Scan for the cell matching the given text and deliver its [X, Y] coordinate at center. 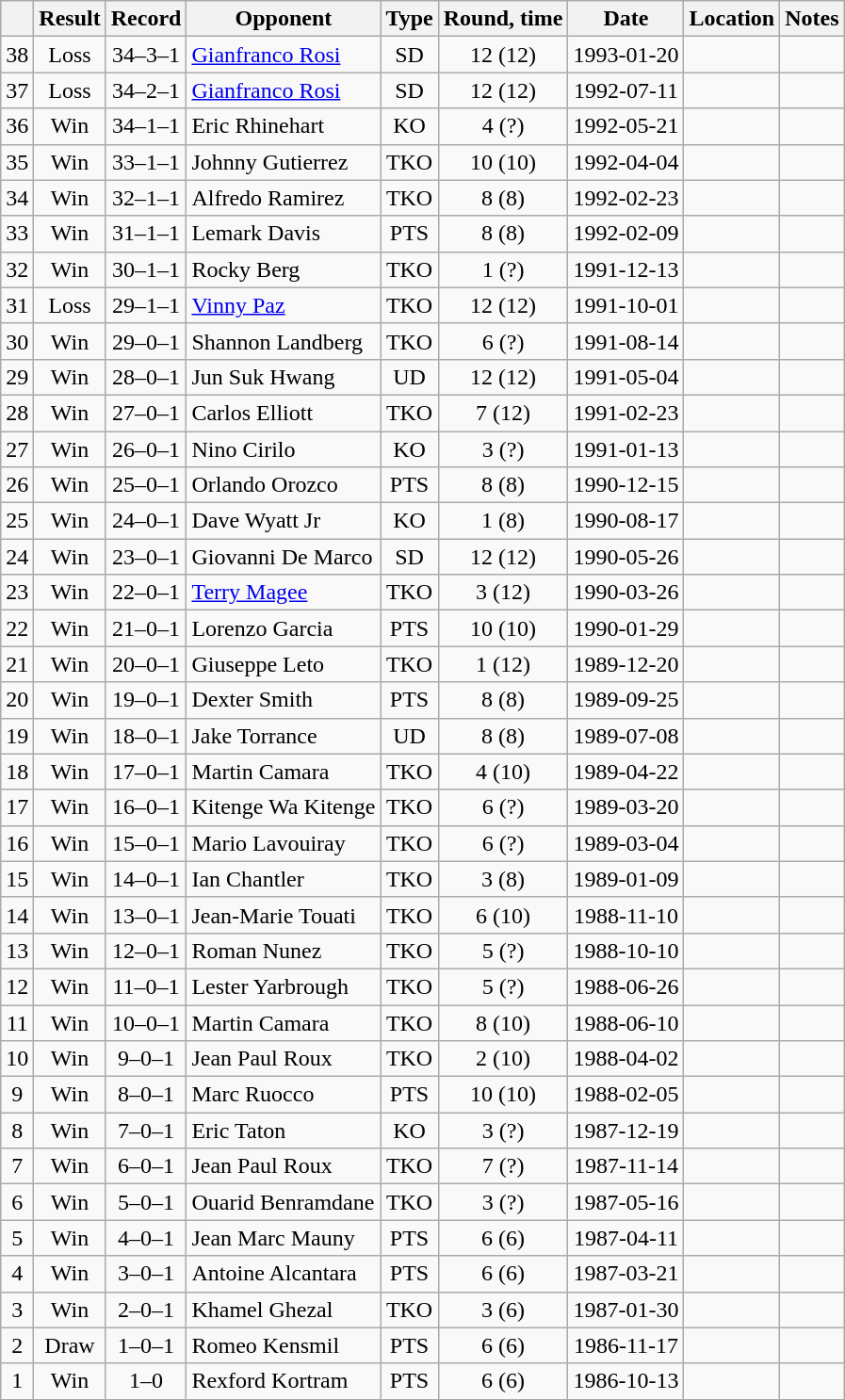
35 [17, 162]
1991-05-04 [626, 377]
1989-09-25 [626, 700]
7 [17, 1166]
1 (12) [503, 664]
6 [17, 1202]
2–0–1 [146, 1310]
28–0–1 [146, 377]
29–0–1 [146, 341]
27 [17, 449]
14–0–1 [146, 879]
34–2–1 [146, 90]
1991-02-23 [626, 413]
1987-12-19 [626, 1131]
Orlando Orozco [284, 485]
Lester Yarbrough [284, 986]
33–1–1 [146, 162]
Record [146, 19]
Ouarid Benramdane [284, 1202]
1 [17, 1381]
29–1–1 [146, 305]
32–1–1 [146, 198]
1992-02-09 [626, 234]
7–0–1 [146, 1131]
1993-01-20 [626, 55]
1990-05-26 [626, 557]
24 [17, 557]
1991-10-01 [626, 305]
1992-02-23 [626, 198]
27–0–1 [146, 413]
Round, time [503, 19]
29 [17, 377]
1988-06-26 [626, 986]
6–0–1 [146, 1166]
30–1–1 [146, 269]
Jun Suk Hwang [284, 377]
Lorenzo Garcia [284, 628]
1990-08-17 [626, 521]
1987-03-21 [626, 1274]
4 [17, 1274]
Roman Nunez [284, 951]
1989-07-08 [626, 736]
Result [70, 19]
17–0–1 [146, 772]
Notes [812, 19]
3 (8) [503, 879]
1987-11-14 [626, 1166]
2 [17, 1345]
16–0–1 [146, 807]
1989-03-20 [626, 807]
1 (8) [503, 521]
1990-03-26 [626, 593]
1991-01-13 [626, 449]
34–3–1 [146, 55]
Date [626, 19]
1987-04-11 [626, 1238]
37 [17, 90]
Ian Chantler [284, 879]
23–0–1 [146, 557]
15 [17, 879]
5 [17, 1238]
1986-10-13 [626, 1381]
11 [17, 1022]
20 [17, 700]
24–0–1 [146, 521]
Jean Marc Mauny [284, 1238]
Dexter Smith [284, 700]
16 [17, 843]
1992-05-21 [626, 126]
4 (10) [503, 772]
1991-08-14 [626, 341]
Eric Taton [284, 1131]
Alfredo Ramirez [284, 198]
Location [732, 19]
31–1–1 [146, 234]
34–1–1 [146, 126]
25 [17, 521]
31 [17, 305]
Giovanni De Marco [284, 557]
33 [17, 234]
Antoine Alcantara [284, 1274]
3 (6) [503, 1310]
26–0–1 [146, 449]
38 [17, 55]
6 (10) [503, 915]
1 (?) [503, 269]
1987-05-16 [626, 1202]
1992-07-11 [626, 90]
3–0–1 [146, 1274]
32 [17, 269]
3 (12) [503, 593]
20–0–1 [146, 664]
13–0–1 [146, 915]
11–0–1 [146, 986]
8 (10) [503, 1022]
36 [17, 126]
Rexford Kortram [284, 1381]
8–0–1 [146, 1095]
Draw [70, 1345]
1987-01-30 [626, 1310]
13 [17, 951]
2 (10) [503, 1059]
21–0–1 [146, 628]
22 [17, 628]
Marc Ruocco [284, 1095]
10 [17, 1059]
Romeo Kensmil [284, 1345]
Terry Magee [284, 593]
1988-10-10 [626, 951]
4–0–1 [146, 1238]
18–0–1 [146, 736]
17 [17, 807]
Type [409, 19]
1990-01-29 [626, 628]
1988-06-10 [626, 1022]
Johnny Gutierrez [284, 162]
1–0–1 [146, 1345]
18 [17, 772]
Eric Rhinehart [284, 126]
15–0–1 [146, 843]
Kitenge Wa Kitenge [284, 807]
1988-04-02 [626, 1059]
Nino Cirilo [284, 449]
5–0–1 [146, 1202]
23 [17, 593]
1990-12-15 [626, 485]
12–0–1 [146, 951]
4 (?) [503, 126]
Jake Torrance [284, 736]
9 [17, 1095]
9–0–1 [146, 1059]
7 (?) [503, 1166]
1989-03-04 [626, 843]
Opponent [284, 19]
22–0–1 [146, 593]
Dave Wyatt Jr [284, 521]
1991-12-13 [626, 269]
30 [17, 341]
1989-01-09 [626, 879]
28 [17, 413]
Lemark Davis [284, 234]
19–0–1 [146, 700]
1988-02-05 [626, 1095]
8 [17, 1131]
Mario Lavouiray [284, 843]
3 [17, 1310]
21 [17, 664]
Shannon Landberg [284, 341]
19 [17, 736]
1992-04-04 [626, 162]
25–0–1 [146, 485]
34 [17, 198]
1986-11-17 [626, 1345]
Carlos Elliott [284, 413]
10–0–1 [146, 1022]
1989-04-22 [626, 772]
14 [17, 915]
12 [17, 986]
Khamel Ghezal [284, 1310]
26 [17, 485]
1988-11-10 [626, 915]
1989-12-20 [626, 664]
Giuseppe Leto [284, 664]
1–0 [146, 1381]
Jean-Marie Touati [284, 915]
Rocky Berg [284, 269]
7 (12) [503, 413]
Vinny Paz [284, 305]
